From the cell containing the given text, extract its center point as (x, y) coordinate. 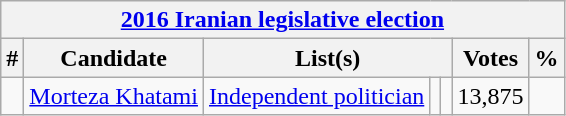
# (12, 58)
2016 Iranian legislative election (282, 20)
List(s) (327, 58)
Independent politician (316, 96)
% (546, 58)
Morteza Khatami (114, 96)
13,875 (490, 96)
Candidate (114, 58)
Votes (490, 58)
